For the text-containing cell, return its midpoint in (x, y) coordinate format. 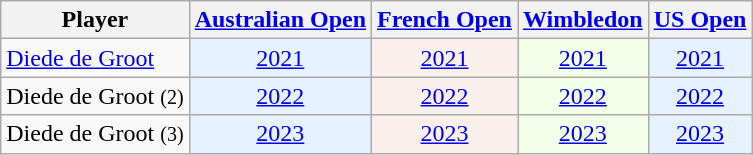
US Open (700, 20)
Diede de Groot (95, 58)
Australian Open (280, 20)
French Open (445, 20)
Diede de Groot (2) (95, 96)
Wimbledon (584, 20)
Player (95, 20)
Diede de Groot (3) (95, 134)
